Determine the [x, y] coordinate at the center of the cell enclosing the given text.  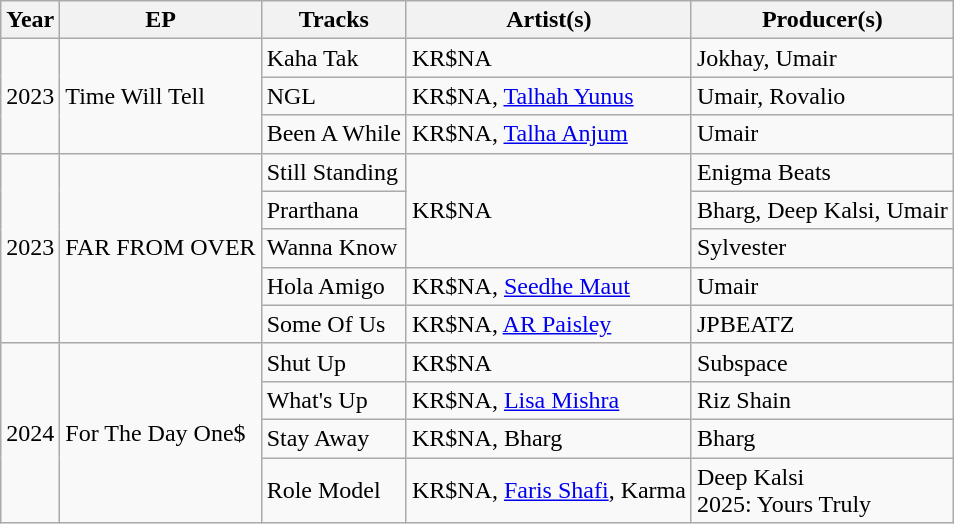
What's Up [334, 400]
KR$NA, Talha Anjum [548, 134]
Hola Amigo [334, 286]
Sylvester [822, 248]
FAR FROM OVER [160, 248]
For The Day One$ [160, 432]
Some Of Us [334, 324]
Deep Kalsi2025: Yours Truly [822, 490]
Kaha Tak [334, 58]
Umair, Rovalio [822, 96]
NGL [334, 96]
KR$NA, Seedhe Maut [548, 286]
JPBEATZ [822, 324]
Enigma Beats [822, 172]
KR$NA, Lisa Mishra [548, 400]
EP [160, 20]
Subspace [822, 362]
Prarthana [334, 210]
Artist(s) [548, 20]
Role Model [334, 490]
2024 [30, 432]
Bharg, Deep Kalsi, Umair [822, 210]
Been A While [334, 134]
KR$NA, Talhah Yunus [548, 96]
Stay Away [334, 438]
Tracks [334, 20]
KR$NA, AR Paisley [548, 324]
Still Standing [334, 172]
Time Will Tell [160, 96]
Bharg [822, 438]
Riz Shain [822, 400]
Shut Up [334, 362]
Wanna Know [334, 248]
Jokhay, Umair [822, 58]
KR$NA, Faris Shafi, Karma [548, 490]
Producer(s) [822, 20]
Year [30, 20]
KR$NA, Bharg [548, 438]
